Scan for the cell matching the given text and deliver its (X, Y) coordinate at center. 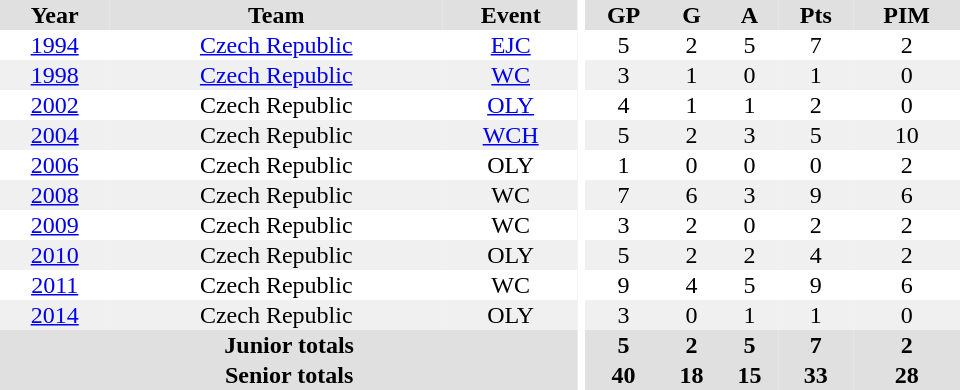
Event (510, 15)
28 (906, 375)
Junior totals (289, 345)
WCH (510, 135)
Team (276, 15)
Senior totals (289, 375)
1998 (54, 75)
Pts (816, 15)
2008 (54, 195)
G (692, 15)
A (749, 15)
18 (692, 375)
2002 (54, 105)
15 (749, 375)
2006 (54, 165)
10 (906, 135)
40 (624, 375)
2004 (54, 135)
2014 (54, 315)
Year (54, 15)
PIM (906, 15)
1994 (54, 45)
2011 (54, 285)
GP (624, 15)
33 (816, 375)
2010 (54, 255)
EJC (510, 45)
2009 (54, 225)
